Detect which cell encompasses the target text, then output its [x, y] center coordinate. 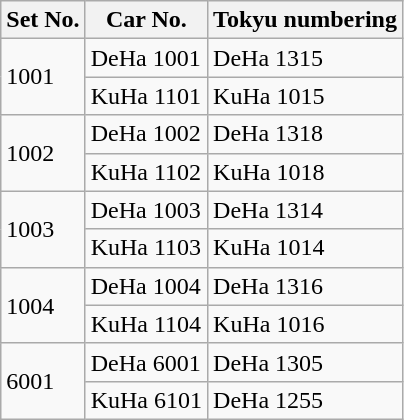
KuHa 1102 [146, 172]
DeHa 1318 [306, 134]
6001 [43, 381]
DeHa 1004 [146, 286]
KuHa 6101 [146, 400]
KuHa 1101 [146, 96]
DeHa 1001 [146, 58]
KuHa 1014 [306, 248]
DeHa 1316 [306, 286]
DeHa 1002 [146, 134]
DeHa 1255 [306, 400]
1004 [43, 305]
DeHa 6001 [146, 362]
Tokyu numbering [306, 20]
1003 [43, 229]
1001 [43, 77]
KuHa 1015 [306, 96]
KuHa 1018 [306, 172]
KuHa 1103 [146, 248]
KuHa 1016 [306, 324]
DeHa 1003 [146, 210]
DeHa 1305 [306, 362]
Car No. [146, 20]
1002 [43, 153]
DeHa 1314 [306, 210]
DeHa 1315 [306, 58]
KuHa 1104 [146, 324]
Set No. [43, 20]
